Search for the cell housing the specified text and yield its [X, Y] center coordinate. 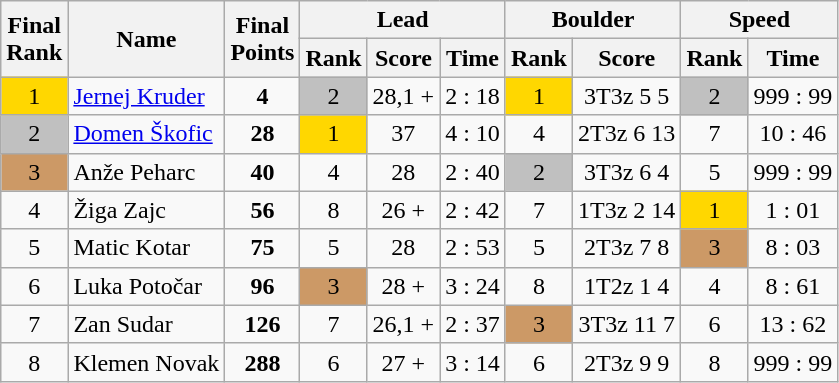
Žiga Zajc [146, 210]
40 [262, 172]
2T3z 9 9 [627, 362]
56 [262, 210]
3T3z 6 4 [627, 172]
26,1 + [404, 324]
Matic Kotar [146, 248]
3 : 24 [473, 286]
Anže Peharc [146, 172]
Domen Škofic [146, 134]
4 : 10 [473, 134]
2 : 53 [473, 248]
Zan Sudar [146, 324]
37 [404, 134]
Boulder [592, 20]
27 + [404, 362]
Lead [402, 20]
1T3z 2 14 [627, 210]
75 [262, 248]
3 : 14 [473, 362]
2T3z 6 13 [627, 134]
1T2z 1 4 [627, 286]
Name [146, 39]
2 : 37 [473, 324]
10 : 46 [793, 134]
28 + [404, 286]
3T3z 11 7 [627, 324]
3T3z 5 5 [627, 96]
126 [262, 324]
96 [262, 286]
2 : 42 [473, 210]
288 [262, 362]
1 : 01 [793, 210]
2T3z 7 8 [627, 248]
13 : 62 [793, 324]
8 : 61 [793, 286]
2 : 40 [473, 172]
26 + [404, 210]
Final Points [262, 39]
Jernej Kruder [146, 96]
Speed [760, 20]
8 : 03 [793, 248]
28,1 + [404, 96]
Luka Potočar [146, 286]
2 : 18 [473, 96]
Final Rank [34, 39]
Klemen Novak [146, 362]
